Capture the cell that displays the provided text and extract its (x, y) central coordinate. 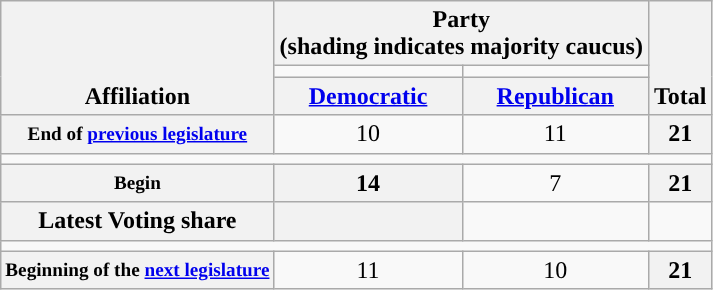
Beginning of the next legislature (138, 270)
End of previous legislature (138, 134)
14 (368, 183)
Party(shading indicates majority caucus) (461, 34)
Latest Voting share (138, 221)
Affiliation (138, 58)
7 (555, 183)
Total (680, 58)
Begin (138, 183)
Republican (555, 96)
Democratic (368, 96)
